Identify which cell holds the provided text, then report its [X, Y] central coordinate. 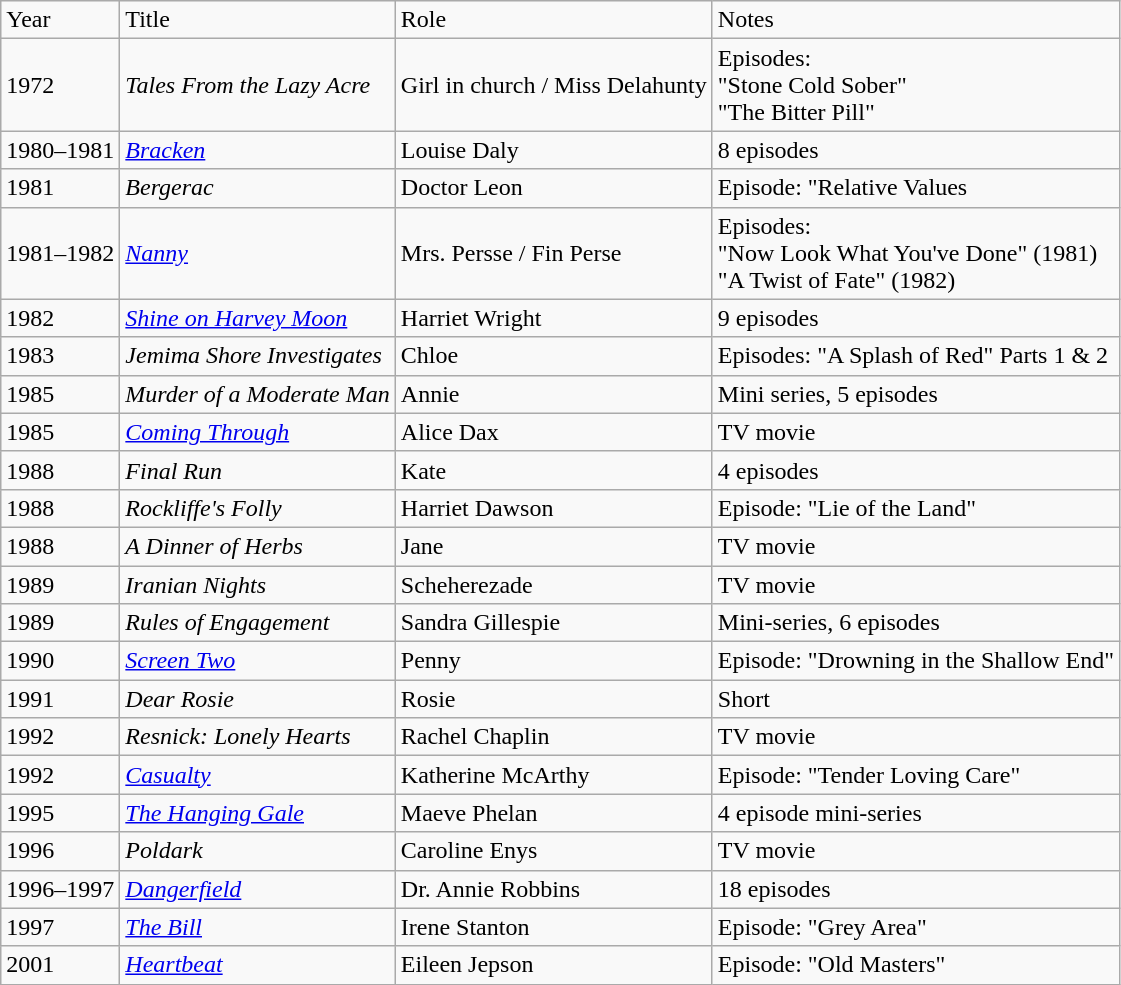
Bracken [258, 150]
Episode: "Grey Area" [916, 927]
Eileen Jepson [554, 965]
1990 [60, 661]
Heartbeat [258, 965]
Rockliffe's Folly [258, 508]
Murder of a Moderate Man [258, 394]
2001 [60, 965]
8 episodes [916, 150]
Katherine McArthy [554, 775]
1996 [60, 851]
Title [258, 20]
Episodes:"Stone Cold Sober""The Bitter Pill" [916, 85]
Chloe [554, 356]
Shine on Harvey Moon [258, 318]
Caroline Enys [554, 851]
A Dinner of Herbs [258, 546]
Resnick: Lonely Hearts [258, 737]
Maeve Phelan [554, 813]
1972 [60, 85]
Mini series, 5 episodes [916, 394]
1980–1981 [60, 150]
Episode: "Tender Loving Care" [916, 775]
Mrs. Persse / Fin Perse [554, 253]
Nanny [258, 253]
Bergerac [258, 188]
Irene Stanton [554, 927]
1982 [60, 318]
Dear Rosie [258, 699]
1981–1982 [60, 253]
Episode: "Relative Values [916, 188]
Episode: "Old Masters" [916, 965]
Dr. Annie Robbins [554, 889]
9 episodes [916, 318]
Mini-series, 6 episodes [916, 623]
Tales From the Lazy Acre [258, 85]
Alice Dax [554, 432]
Scheherezade [554, 585]
1995 [60, 813]
Doctor Leon [554, 188]
1996–1997 [60, 889]
Rosie [554, 699]
Casualty [258, 775]
Annie [554, 394]
Girl in church / Miss Delahunty [554, 85]
Kate [554, 470]
1983 [60, 356]
Harriet Wright [554, 318]
1981 [60, 188]
Episode: "Lie of the Land" [916, 508]
Coming Through [258, 432]
Penny [554, 661]
Louise Daly [554, 150]
Rachel Chaplin [554, 737]
Iranian Nights [258, 585]
Final Run [258, 470]
The Bill [258, 927]
Role [554, 20]
Harriet Dawson [554, 508]
Dangerfield [258, 889]
Rules of Engagement [258, 623]
Year [60, 20]
Screen Two [258, 661]
1991 [60, 699]
Notes [916, 20]
Poldark [258, 851]
Episodes:"Now Look What You've Done" (1981)"A Twist of Fate" (1982) [916, 253]
18 episodes [916, 889]
4 episode mini-series [916, 813]
Episode: "Drowning in the Shallow End" [916, 661]
4 episodes [916, 470]
The Hanging Gale [258, 813]
Episodes: "A Splash of Red" Parts 1 & 2 [916, 356]
Jane [554, 546]
Short [916, 699]
Sandra Gillespie [554, 623]
Jemima Shore Investigates [258, 356]
1997 [60, 927]
